Search for the cell housing the specified text and yield its [X, Y] center coordinate. 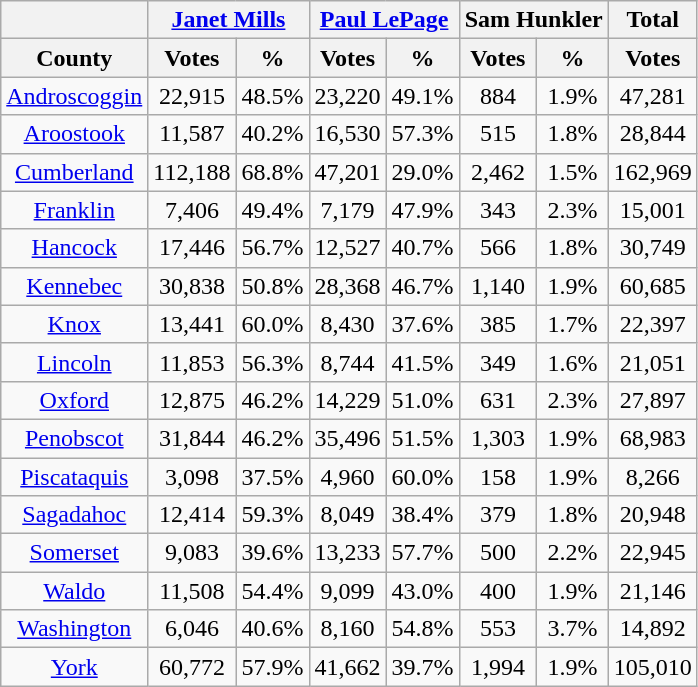
12,414 [192, 515]
28,844 [652, 134]
1,994 [498, 667]
29.0% [422, 172]
8,744 [348, 362]
Cumberland [74, 172]
Piscataquis [74, 477]
22,945 [652, 553]
60,772 [192, 667]
68.8% [272, 172]
8,266 [652, 477]
Penobscot [74, 438]
23,220 [348, 96]
30,838 [192, 286]
39.6% [272, 553]
9,083 [192, 553]
68,983 [652, 438]
515 [498, 134]
Sagadahoc [74, 515]
400 [498, 591]
Hancock [74, 248]
553 [498, 629]
Franklin [74, 210]
54.4% [272, 591]
21,146 [652, 591]
49.4% [272, 210]
1.7% [573, 324]
28,368 [348, 286]
6,046 [192, 629]
41,662 [348, 667]
385 [498, 324]
47,201 [348, 172]
47.9% [422, 210]
20,948 [652, 515]
40.7% [422, 248]
105,010 [652, 667]
57.7% [422, 553]
Washington [74, 629]
14,229 [348, 400]
30,749 [652, 248]
Waldo [74, 591]
Oxford [74, 400]
Janet Mills [228, 20]
Total [652, 20]
12,527 [348, 248]
16,530 [348, 134]
13,233 [348, 553]
57.3% [422, 134]
17,446 [192, 248]
50.8% [272, 286]
38.4% [422, 515]
40.6% [272, 629]
48.5% [272, 96]
39.7% [422, 667]
631 [498, 400]
Aroostook [74, 134]
158 [498, 477]
Somerset [74, 553]
11,853 [192, 362]
13,441 [192, 324]
379 [498, 515]
15,001 [652, 210]
1.5% [573, 172]
47,281 [652, 96]
2,462 [498, 172]
162,969 [652, 172]
22,397 [652, 324]
57.9% [272, 667]
566 [498, 248]
40.2% [272, 134]
27,897 [652, 400]
60,685 [652, 286]
11,508 [192, 591]
Kennebec [74, 286]
37.5% [272, 477]
56.7% [272, 248]
59.3% [272, 515]
4,960 [348, 477]
8,160 [348, 629]
2.2% [573, 553]
37.6% [422, 324]
35,496 [348, 438]
7,179 [348, 210]
343 [498, 210]
3.7% [573, 629]
3,098 [192, 477]
49.1% [422, 96]
8,049 [348, 515]
1,140 [498, 286]
41.5% [422, 362]
9,099 [348, 591]
54.8% [422, 629]
Paul LePage [384, 20]
11,587 [192, 134]
43.0% [422, 591]
51.5% [422, 438]
Lincoln [74, 362]
Androscoggin [74, 96]
County [74, 58]
14,892 [652, 629]
46.7% [422, 286]
31,844 [192, 438]
56.3% [272, 362]
884 [498, 96]
349 [498, 362]
Knox [74, 324]
8,430 [348, 324]
York [74, 667]
1,303 [498, 438]
7,406 [192, 210]
21,051 [652, 362]
112,188 [192, 172]
51.0% [422, 400]
12,875 [192, 400]
1.6% [573, 362]
22,915 [192, 96]
500 [498, 553]
Sam Hunkler [534, 20]
